For the text-containing cell, return its midpoint in (X, Y) coordinate format. 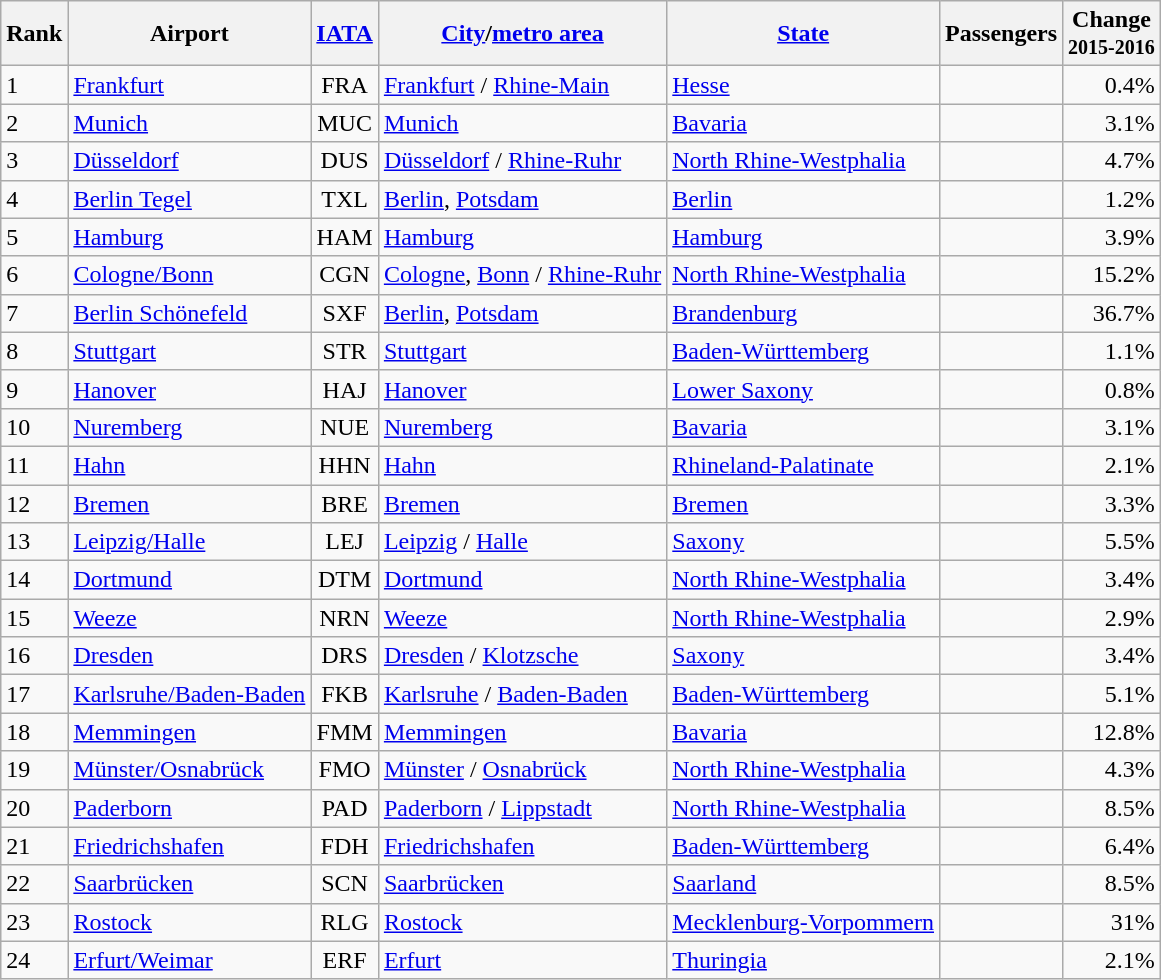
2 (34, 123)
FKB (345, 694)
HAJ (345, 389)
Düsseldorf / Rhine-Ruhr (522, 161)
3.3% (1112, 503)
SCN (345, 884)
Cologne/Bonn (190, 275)
Frankfurt / Rhine-Main (522, 85)
Münster/Osnabrück (190, 770)
State (804, 34)
Hesse (804, 85)
5 (34, 237)
BRE (345, 503)
RLG (345, 922)
6 (34, 275)
Change2015-2016 (1112, 34)
HHN (345, 465)
Lower Saxony (804, 389)
IATA (345, 34)
DRS (345, 656)
NUE (345, 427)
23 (34, 922)
Thuringia (804, 960)
HAM (345, 237)
PAD (345, 808)
2.9% (1112, 618)
Passengers (1002, 34)
Brandenburg (804, 313)
Rhineland-Palatinate (804, 465)
Rank (34, 34)
0.8% (1112, 389)
5.1% (1112, 694)
Saarland (804, 884)
ERF (345, 960)
16 (34, 656)
10 (34, 427)
Mecklenburg-Vorpommern (804, 922)
Airport (190, 34)
31% (1112, 922)
3.9% (1112, 237)
17 (34, 694)
1 (34, 85)
7 (34, 313)
24 (34, 960)
15 (34, 618)
5.5% (1112, 542)
Leipzig/Halle (190, 542)
FMO (345, 770)
Karlsruhe/Baden-Baden (190, 694)
Erfurt (522, 960)
STR (345, 351)
36.7% (1112, 313)
NRN (345, 618)
FDH (345, 846)
19 (34, 770)
Paderborn / Lippstadt (522, 808)
Düsseldorf (190, 161)
Berlin Tegel (190, 199)
FRA (345, 85)
Erfurt/Weimar (190, 960)
Paderborn (190, 808)
4 (34, 199)
Cologne, Bonn / Rhine-Ruhr (522, 275)
20 (34, 808)
13 (34, 542)
Karlsruhe / Baden-Baden (522, 694)
9 (34, 389)
12.8% (1112, 732)
MUC (345, 123)
3 (34, 161)
15.2% (1112, 275)
Berlin (804, 199)
Münster / Osnabrück (522, 770)
1.1% (1112, 351)
FMM (345, 732)
Berlin Schönefeld (190, 313)
14 (34, 580)
SXF (345, 313)
City/metro area (522, 34)
DUS (345, 161)
4.7% (1112, 161)
TXL (345, 199)
21 (34, 846)
8 (34, 351)
11 (34, 465)
CGN (345, 275)
4.3% (1112, 770)
LEJ (345, 542)
1.2% (1112, 199)
Frankfurt (190, 85)
Dresden / Klotzsche (522, 656)
Dresden (190, 656)
12 (34, 503)
22 (34, 884)
DTM (345, 580)
0.4% (1112, 85)
Leipzig / Halle (522, 542)
6.4% (1112, 846)
18 (34, 732)
